Return the (x, y) coordinate for the center point of the cell that contains the specified text.  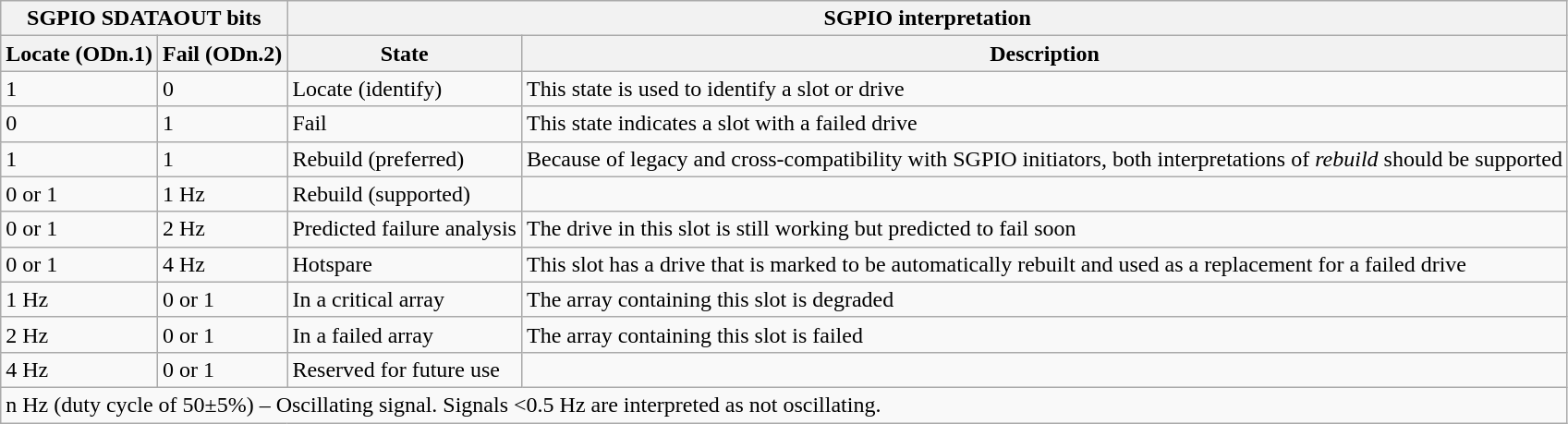
Rebuild (supported) (405, 194)
Reserved for future use (405, 369)
Description (1044, 54)
The array containing this slot is failed (1044, 334)
Fail (405, 124)
n Hz (duty cycle of 50±5%) – Oscillating signal. Signals <0.5 Hz are interpreted as not oscillating. (784, 405)
The drive in this slot is still working but predicted to fail soon (1044, 229)
The array containing this slot is degraded (1044, 299)
In a failed array (405, 334)
This slot has a drive that is marked to be automatically rebuilt and used as a replacement for a failed drive (1044, 264)
Fail (ODn.2) (222, 54)
State (405, 54)
SGPIO interpretation (928, 18)
SGPIO SDATAOUT bits (144, 18)
This state indicates a slot with a failed drive (1044, 124)
Rebuild (preferred) (405, 159)
In a critical array (405, 299)
Hotspare (405, 264)
Predicted failure analysis (405, 229)
Locate (ODn.1) (79, 54)
Because of legacy and cross-compatibility with SGPIO initiators, both interpretations of rebuild should be supported (1044, 159)
This state is used to identify a slot or drive (1044, 89)
Locate (identify) (405, 89)
